For the text-containing cell, return its midpoint in (X, Y) coordinate format. 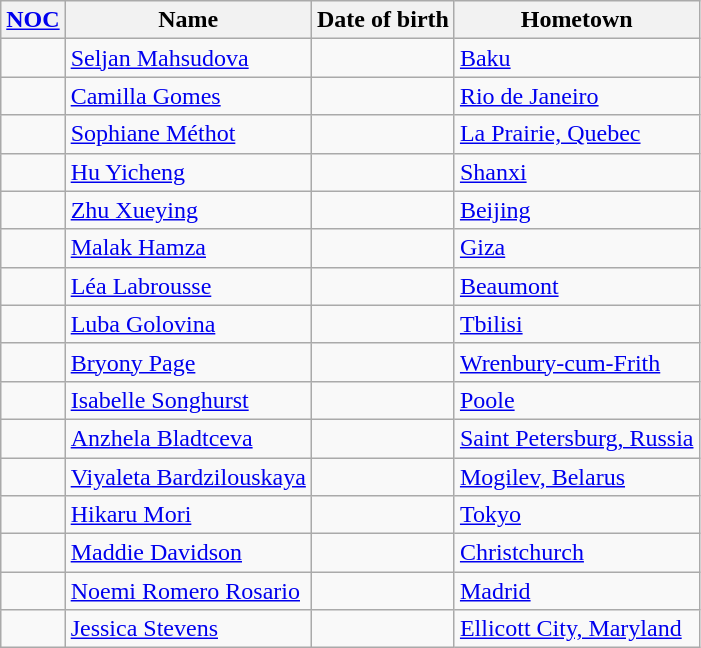
Noemi Romero Rosario (188, 591)
Viyaleta Bardzilouskaya (188, 477)
Baku (576, 58)
Giza (576, 248)
Hu Yicheng (188, 172)
Sophiane Méthot (188, 134)
Name (188, 20)
Bryony Page (188, 362)
Ellicott City, Maryland (576, 629)
Camilla Gomes (188, 96)
Wrenbury-cum-Frith (576, 362)
Date of birth (382, 20)
Léa Labrousse (188, 286)
Shanxi (576, 172)
NOC (33, 20)
Seljan Mahsudova (188, 58)
Anzhela Bladtceva (188, 438)
Madrid (576, 591)
Zhu Xueying (188, 210)
Tokyo (576, 515)
Rio de Janeiro (576, 96)
Beaumont (576, 286)
Beijing (576, 210)
Tbilisi (576, 324)
Christchurch (576, 553)
Mogilev, Belarus (576, 477)
Malak Hamza (188, 248)
Luba Golovina (188, 324)
Hikaru Mori (188, 515)
Saint Petersburg, Russia (576, 438)
Jessica Stevens (188, 629)
Poole (576, 400)
Isabelle Songhurst (188, 400)
Maddie Davidson (188, 553)
Hometown (576, 20)
La Prairie, Quebec (576, 134)
